Provide the (X, Y) coordinate of the cell's center where the given text is located.  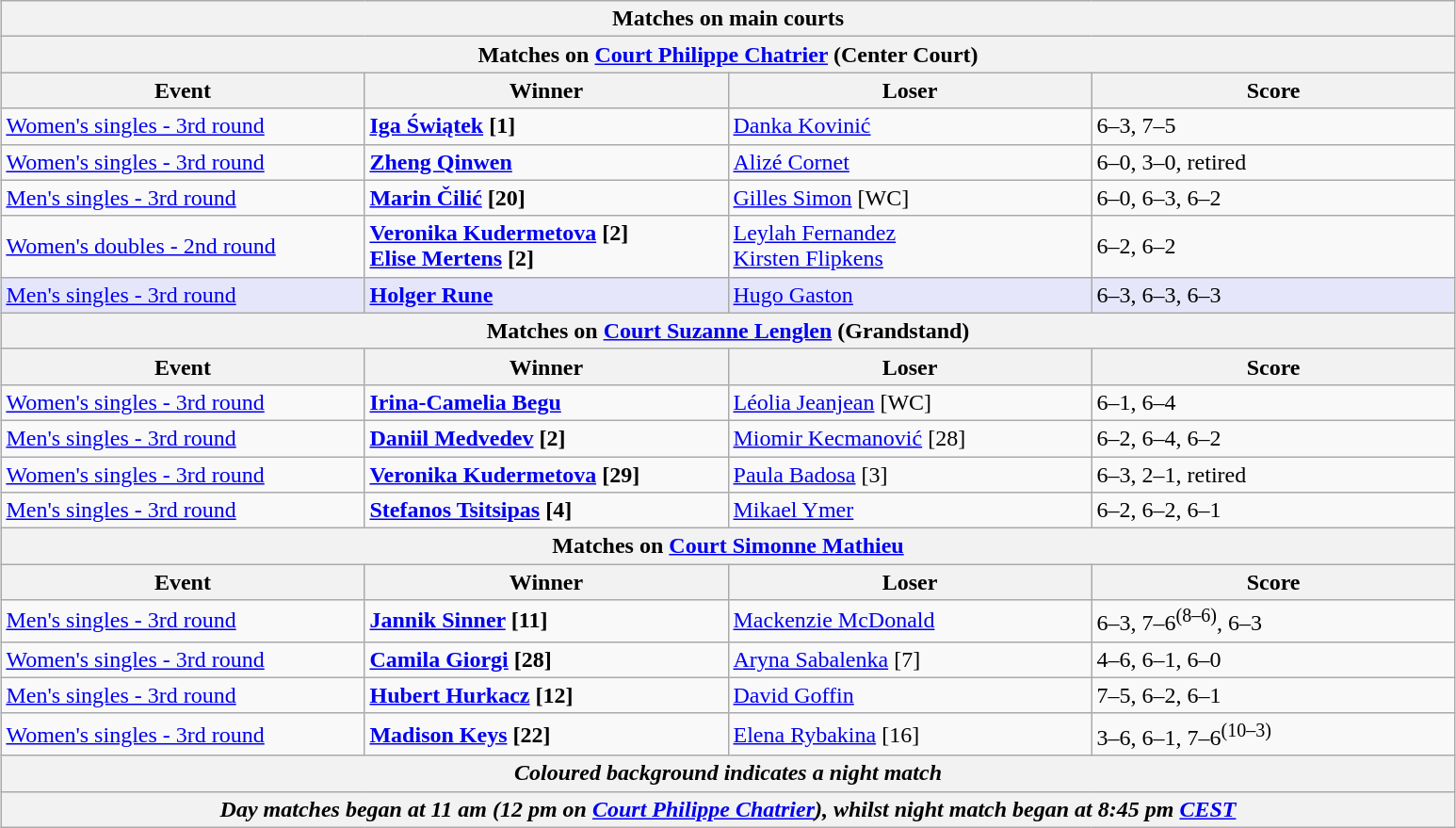
Mackenzie McDonald (910, 622)
6–0, 6–3, 6–2 (1273, 198)
6–3, 7–6(8–6), 6–3 (1273, 622)
Veronika Kudermetova [29] (546, 474)
6–3, 7–5 (1273, 126)
Danka Kovinić (910, 126)
Stefanos Tsitsipas [4] (546, 511)
Alizé Cornet (910, 162)
Hubert Hurkacz [12] (546, 695)
4–6, 6–1, 6–0 (1273, 659)
Madison Keys [22] (546, 735)
6–1, 6–4 (1273, 402)
6–3, 2–1, retired (1273, 474)
Mikael Ymer (910, 511)
6–0, 3–0, retired (1273, 162)
David Goffin (910, 695)
Irina-Camelia Begu (546, 402)
Elena Rybakina [16] (910, 735)
3–6, 6–1, 7–6(10–3) (1273, 735)
Matches on main courts (728, 19)
Jannik Sinner [11] (546, 622)
Gilles Simon [WC] (910, 198)
Léolia Jeanjean [WC] (910, 402)
Matches on Court Simonne Mathieu (728, 546)
Aryna Sabalenka [7] (910, 659)
Day matches began at 11 am (12 pm on Court Philippe Chatrier), whilst night match began at 8:45 pm CEST (728, 809)
6–2, 6–2, 6–1 (1273, 511)
Leylah Fernandez Kirsten Flipkens (910, 247)
Veronika Kudermetova [2] Elise Mertens [2] (546, 247)
Coloured background indicates a night match (728, 773)
Camila Giorgi [28] (546, 659)
Matches on Court Philippe Chatrier (Center Court) (728, 55)
Marin Čilić [20] (546, 198)
Matches on Court Suzanne Lenglen (Grandstand) (728, 331)
6–2, 6–4, 6–2 (1273, 438)
7–5, 6–2, 6–1 (1273, 695)
6–3, 6–3, 6–3 (1273, 295)
Zheng Qinwen (546, 162)
Paula Badosa [3] (910, 474)
6–2, 6–2 (1273, 247)
Daniil Medvedev [2] (546, 438)
Hugo Gaston (910, 295)
Miomir Kecmanović [28] (910, 438)
Holger Rune (546, 295)
Iga Świątek [1] (546, 126)
Women's doubles - 2nd round (183, 247)
